Provide the (X, Y) coordinate of the cell's center where the given text is located.  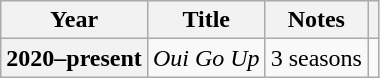
3 seasons (316, 58)
2020–present (74, 58)
Notes (316, 20)
Year (74, 20)
Title (206, 20)
Oui Go Up (206, 58)
